Pinpoint the cell where the given text exists, returning its [X, Y] midpoint coordinate. 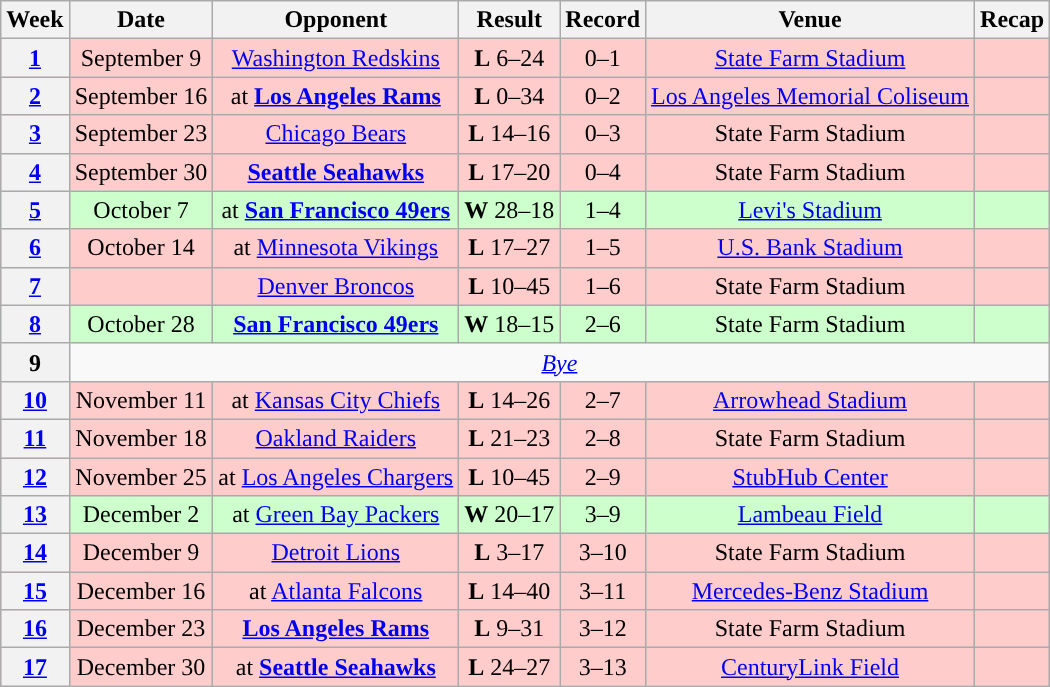
4 [35, 172]
September 30 [141, 172]
L 3–17 [510, 553]
at Minnesota Vikings [336, 248]
Chicago Bears [336, 134]
Venue [810, 20]
L 24–27 [510, 667]
W 20–17 [510, 515]
September 16 [141, 96]
L 0–34 [510, 96]
5 [35, 210]
Lambeau Field [810, 515]
San Francisco 49ers [336, 324]
October 14 [141, 248]
at Seattle Seahawks [336, 667]
L 17–27 [510, 248]
at Los Angeles Rams [336, 96]
12 [35, 477]
CenturyLink Field [810, 667]
L 21–23 [510, 438]
3–9 [603, 515]
3 [35, 134]
L 9–31 [510, 629]
September 9 [141, 58]
13 [35, 515]
Seattle Seahawks [336, 172]
3–10 [603, 553]
9 [35, 362]
at Green Bay Packers [336, 515]
Bye [559, 362]
2–7 [603, 400]
8 [35, 324]
0–2 [603, 96]
2–6 [603, 324]
Detroit Lions [336, 553]
November 18 [141, 438]
L 17–20 [510, 172]
December 2 [141, 515]
1–5 [603, 248]
Arrowhead Stadium [810, 400]
Week [35, 20]
14 [35, 553]
6 [35, 248]
3–12 [603, 629]
November 11 [141, 400]
Los Angeles Rams [336, 629]
at San Francisco 49ers [336, 210]
17 [35, 667]
December 30 [141, 667]
L 14–40 [510, 591]
at Los Angeles Chargers [336, 477]
December 23 [141, 629]
Opponent [336, 20]
Los Angeles Memorial Coliseum [810, 96]
Recap [1012, 20]
0–3 [603, 134]
September 23 [141, 134]
1–6 [603, 286]
2–8 [603, 438]
10 [35, 400]
0–4 [603, 172]
December 9 [141, 553]
Record [603, 20]
Date [141, 20]
L 14–16 [510, 134]
W 18–15 [510, 324]
11 [35, 438]
0–1 [603, 58]
W 28–18 [510, 210]
October 28 [141, 324]
at Kansas City Chiefs [336, 400]
7 [35, 286]
December 16 [141, 591]
15 [35, 591]
3–11 [603, 591]
Denver Broncos [336, 286]
November 25 [141, 477]
StubHub Center [810, 477]
October 7 [141, 210]
1–4 [603, 210]
Mercedes-Benz Stadium [810, 591]
Oakland Raiders [336, 438]
U.S. Bank Stadium [810, 248]
L 14–26 [510, 400]
Levi's Stadium [810, 210]
Washington Redskins [336, 58]
1 [35, 58]
16 [35, 629]
2–9 [603, 477]
at Atlanta Falcons [336, 591]
L 6–24 [510, 58]
Result [510, 20]
2 [35, 96]
3–13 [603, 667]
